Identify which cell holds the provided text, then report its [x, y] central coordinate. 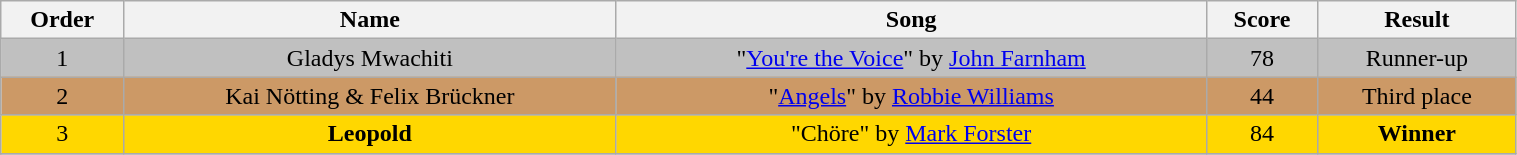
Order [62, 20]
Gladys Mwachiti [370, 58]
"Chöre" by Mark Forster [911, 134]
Song [911, 20]
Winner [1417, 134]
Name [370, 20]
Kai Nötting & Felix Brückner [370, 96]
44 [1262, 96]
Result [1417, 20]
Score [1262, 20]
84 [1262, 134]
Leopold [370, 134]
"You're the Voice" by John Farnham [911, 58]
78 [1262, 58]
2 [62, 96]
Third place [1417, 96]
3 [62, 134]
1 [62, 58]
Runner-up [1417, 58]
"Angels" by Robbie Williams [911, 96]
